Locate the cell with the specified text and output its (x, y) center coordinate. 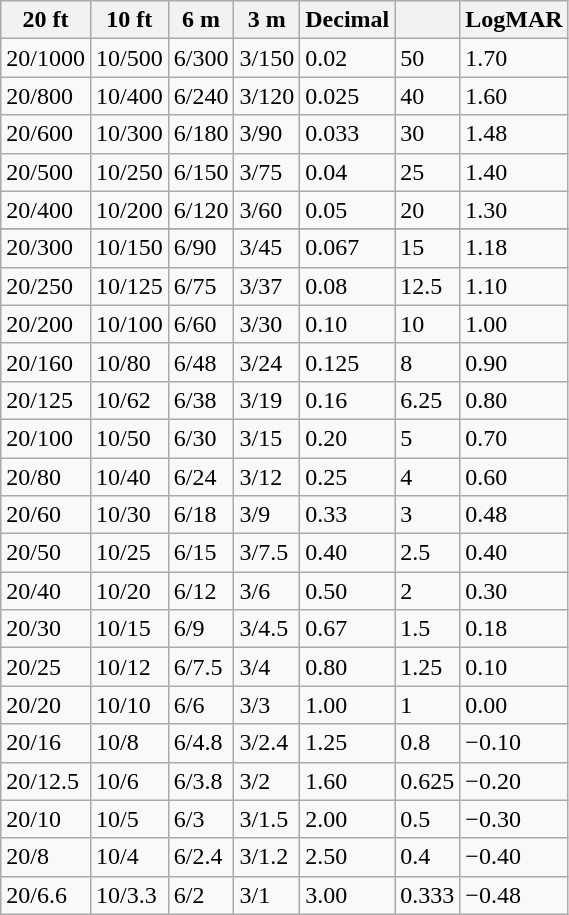
0.125 (348, 362)
2.50 (348, 857)
3/2.4 (267, 743)
1.70 (514, 58)
6/18 (201, 515)
20/30 (46, 629)
20/40 (46, 591)
20/16 (46, 743)
20/80 (46, 477)
20/50 (46, 553)
10/250 (129, 172)
3/4 (267, 667)
Decimal (348, 20)
6/6 (201, 705)
20/300 (46, 248)
−0.40 (514, 857)
3/7.5 (267, 553)
0.333 (428, 895)
10/20 (129, 591)
3/24 (267, 362)
20/12.5 (46, 781)
0.30 (514, 591)
0.08 (348, 286)
10/300 (129, 134)
10/6 (129, 781)
10/100 (129, 324)
20 ft (46, 20)
20/100 (46, 438)
6 m (201, 20)
10/10 (129, 705)
20/8 (46, 857)
6/12 (201, 591)
6/3 (201, 819)
6/7.5 (201, 667)
20/20 (46, 705)
10/3.3 (129, 895)
6/2.4 (201, 857)
1.40 (514, 172)
6/120 (201, 210)
6/2 (201, 895)
6/48 (201, 362)
0.25 (348, 477)
20/400 (46, 210)
0.18 (514, 629)
3/3 (267, 705)
LogMAR (514, 20)
0.04 (348, 172)
20/125 (46, 400)
6/30 (201, 438)
8 (428, 362)
6/300 (201, 58)
0.4 (428, 857)
10/62 (129, 400)
6/90 (201, 248)
0.33 (348, 515)
10/400 (129, 96)
4 (428, 477)
−0.20 (514, 781)
0.50 (348, 591)
1.10 (514, 286)
20/160 (46, 362)
0.20 (348, 438)
3/1 (267, 895)
0.90 (514, 362)
3/120 (267, 96)
0.5 (428, 819)
10 ft (129, 20)
2.00 (348, 819)
0.70 (514, 438)
0.025 (348, 96)
6/9 (201, 629)
6.25 (428, 400)
10/30 (129, 515)
20/6.6 (46, 895)
10/500 (129, 58)
6/60 (201, 324)
1.18 (514, 248)
6/38 (201, 400)
0.02 (348, 58)
20/200 (46, 324)
3/45 (267, 248)
10/200 (129, 210)
3/37 (267, 286)
10/25 (129, 553)
3/75 (267, 172)
0.067 (348, 248)
20/25 (46, 667)
25 (428, 172)
−0.10 (514, 743)
0.16 (348, 400)
3 m (267, 20)
0.033 (348, 134)
6/3.8 (201, 781)
6/180 (201, 134)
20 (428, 210)
3/60 (267, 210)
10/150 (129, 248)
10/15 (129, 629)
6/15 (201, 553)
20/60 (46, 515)
2.5 (428, 553)
10/125 (129, 286)
20/500 (46, 172)
3/6 (267, 591)
30 (428, 134)
0.625 (428, 781)
1 (428, 705)
20/1000 (46, 58)
3/1.5 (267, 819)
3/19 (267, 400)
2 (428, 591)
3/9 (267, 515)
6/150 (201, 172)
10/5 (129, 819)
20/800 (46, 96)
0.67 (348, 629)
1.5 (428, 629)
3/150 (267, 58)
6/75 (201, 286)
10 (428, 324)
−0.48 (514, 895)
15 (428, 248)
6/240 (201, 96)
10/40 (129, 477)
3/90 (267, 134)
10/4 (129, 857)
1.48 (514, 134)
−0.30 (514, 819)
50 (428, 58)
20/250 (46, 286)
20/10 (46, 819)
40 (428, 96)
0.48 (514, 515)
3/15 (267, 438)
3/1.2 (267, 857)
6/24 (201, 477)
20/600 (46, 134)
3/30 (267, 324)
0.00 (514, 705)
10/8 (129, 743)
5 (428, 438)
3.00 (348, 895)
0.05 (348, 210)
3/12 (267, 477)
10/80 (129, 362)
3/4.5 (267, 629)
6/4.8 (201, 743)
0.60 (514, 477)
3 (428, 515)
1.30 (514, 210)
0.8 (428, 743)
10/50 (129, 438)
10/12 (129, 667)
12.5 (428, 286)
3/2 (267, 781)
